From the cell containing the given text, extract its center point as [x, y] coordinate. 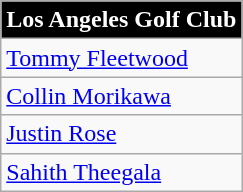
Sahith Theegala [122, 172]
Los Angeles Golf Club [122, 20]
Tommy Fleetwood [122, 58]
Justin Rose [122, 134]
Collin Morikawa [122, 96]
